From the cell containing the given text, extract its center point as (x, y) coordinate. 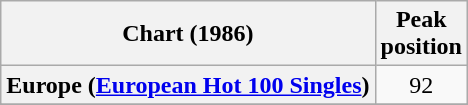
Peakposition (421, 34)
Europe (European Hot 100 Singles) (188, 85)
92 (421, 85)
Chart (1986) (188, 34)
